Detect which cell encompasses the target text, then output its (x, y) center coordinate. 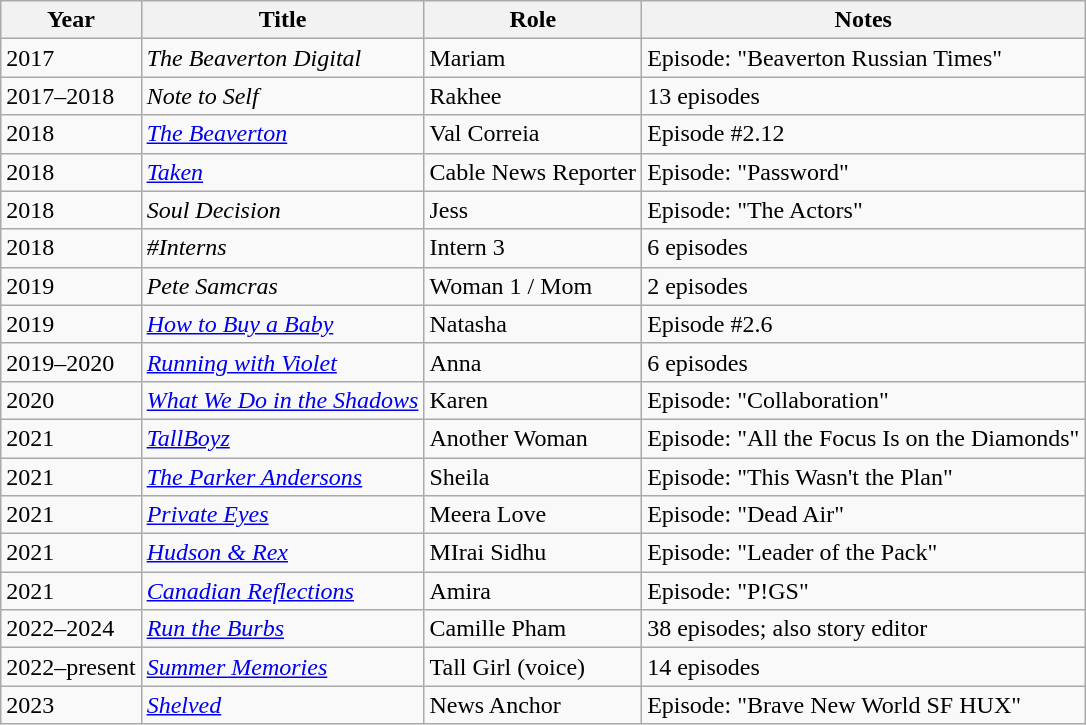
Summer Memories (282, 667)
Sheila (533, 477)
Episode: "P!GS" (864, 591)
Rakhee (533, 96)
Hudson & Rex (282, 553)
Episode #2.6 (864, 324)
Episode: "Password" (864, 172)
Run the Burbs (282, 629)
Pete Samcras (282, 286)
13 episodes (864, 96)
Jess (533, 210)
The Beaverton Digital (282, 58)
News Anchor (533, 705)
Episode: "Leader of the Pack" (864, 553)
Amira (533, 591)
Year (71, 20)
Episode #2.12 (864, 134)
2022–present (71, 667)
Intern 3 (533, 248)
Shelved (282, 705)
Natasha (533, 324)
Episode: "Beaverton Russian Times" (864, 58)
TallBoyz (282, 438)
Another Woman (533, 438)
Cable News Reporter (533, 172)
Woman 1 / Mom (533, 286)
2020 (71, 400)
Private Eyes (282, 515)
Mariam (533, 58)
Title (282, 20)
How to Buy a Baby (282, 324)
2 episodes (864, 286)
Meera Love (533, 515)
2023 (71, 705)
What We Do in the Shadows (282, 400)
2022–2024 (71, 629)
Val Correia (533, 134)
MIrai Sidhu (533, 553)
The Beaverton (282, 134)
2017–2018 (71, 96)
38 episodes; also story editor (864, 629)
#Interns (282, 248)
Tall Girl (voice) (533, 667)
Camille Pham (533, 629)
Episode: "All the Focus Is on the Diamonds" (864, 438)
Karen (533, 400)
Episode: "Collaboration" (864, 400)
14 episodes (864, 667)
Episode: "Brave New World SF HUX" (864, 705)
Anna (533, 362)
Soul Decision (282, 210)
Note to Self (282, 96)
Episode: "Dead Air" (864, 515)
Canadian Reflections (282, 591)
Role (533, 20)
2017 (71, 58)
Taken (282, 172)
Episode: "The Actors" (864, 210)
Running with Violet (282, 362)
2019–2020 (71, 362)
Notes (864, 20)
Episode: "This Wasn't the Plan" (864, 477)
The Parker Andersons (282, 477)
